Search for the cell housing the specified text and yield its (x, y) center coordinate. 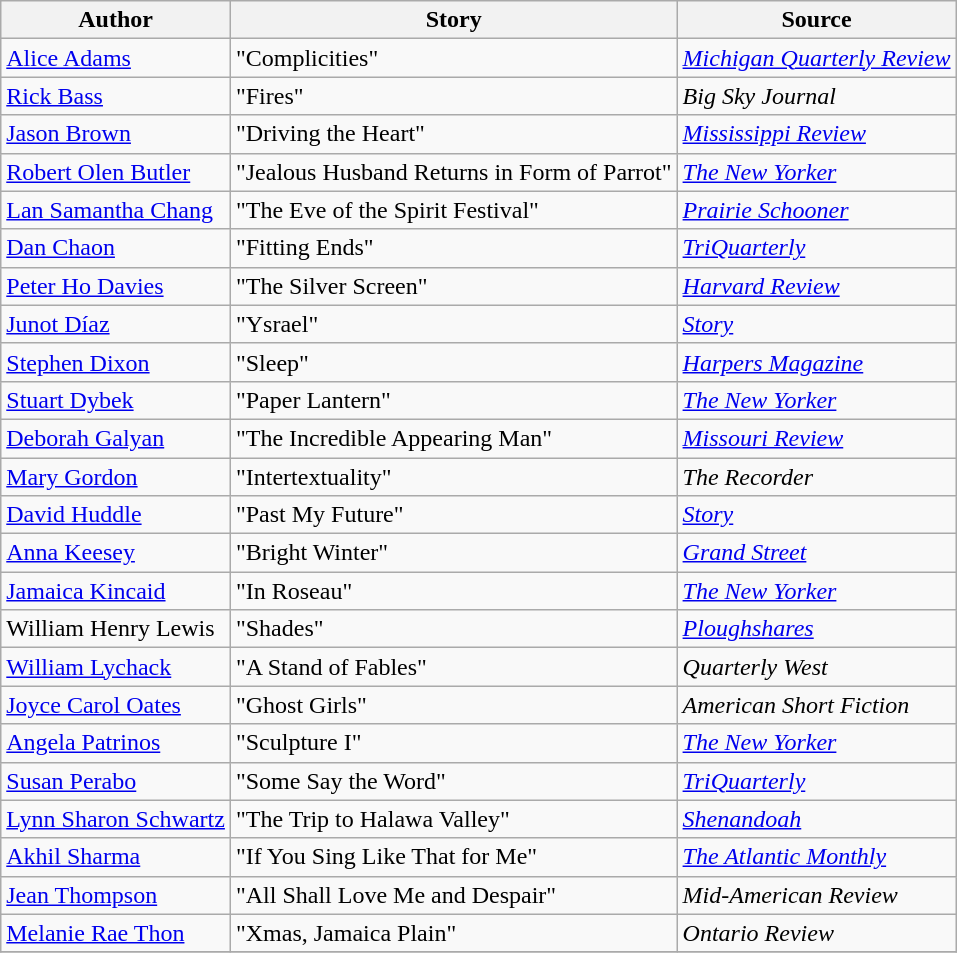
"Ghost Girls" (454, 705)
Akhil Sharma (116, 857)
David Huddle (116, 515)
"The Eve of the Spirit Festival" (454, 210)
"If You Sing Like That for Me" (454, 857)
"Bright Winter" (454, 553)
Lynn Sharon Schwartz (116, 819)
"Sculpture I" (454, 743)
"The Incredible Appearing Man" (454, 438)
Lan Samantha Chang (116, 210)
Author (116, 20)
"Xmas, Jamaica Plain" (454, 933)
William Lychack (116, 667)
Susan Perabo (116, 781)
Jean Thompson (116, 895)
The Recorder (816, 477)
Junot Díaz (116, 324)
"A Stand of Fables" (454, 667)
Mid-American Review (816, 895)
Rick Bass (116, 96)
"Past My Future" (454, 515)
"In Roseau" (454, 591)
"Paper Lantern" (454, 400)
The Atlantic Monthly (816, 857)
Peter Ho Davies (116, 286)
Mississippi Review (816, 134)
Melanie Rae Thon (116, 933)
Stuart Dybek (116, 400)
American Short Fiction (816, 705)
"Driving the Heart" (454, 134)
"Sleep" (454, 362)
"Fitting Ends" (454, 248)
Alice Adams (116, 58)
Jason Brown (116, 134)
Michigan Quarterly Review (816, 58)
Harpers Magazine (816, 362)
Ontario Review (816, 933)
Jamaica Kincaid (116, 591)
Prairie Schooner (816, 210)
"Some Say the Word" (454, 781)
Joyce Carol Oates (116, 705)
Grand Street (816, 553)
"The Silver Screen" (454, 286)
"All Shall Love Me and Despair" (454, 895)
Missouri Review (816, 438)
Harvard Review (816, 286)
"Complicities" (454, 58)
Angela Patrinos (116, 743)
Source (816, 20)
Shenandoah (816, 819)
"Ysrael" (454, 324)
"Fires" (454, 96)
"Shades" (454, 629)
Dan Chaon (116, 248)
Quarterly West (816, 667)
Robert Olen Butler (116, 172)
"Intertextuality" (454, 477)
Big Sky Journal (816, 96)
Stephen Dixon (116, 362)
"The Trip to Halawa Valley" (454, 819)
Deborah Galyan (116, 438)
Anna Keesey (116, 553)
William Henry Lewis (116, 629)
"Jealous Husband Returns in Form of Parrot" (454, 172)
Ploughshares (816, 629)
Mary Gordon (116, 477)
